Provide the [x, y] coordinate of the cell's center where the given text is located.  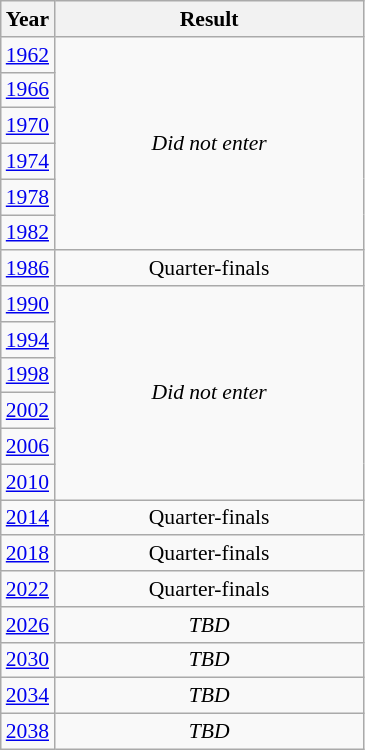
2018 [28, 554]
2034 [28, 696]
2038 [28, 732]
1966 [28, 90]
2006 [28, 447]
2026 [28, 625]
1998 [28, 375]
Year [28, 19]
2014 [28, 518]
2010 [28, 482]
2030 [28, 660]
1994 [28, 340]
1986 [28, 269]
2022 [28, 589]
1970 [28, 126]
1978 [28, 197]
1990 [28, 304]
1982 [28, 233]
1962 [28, 55]
Result [209, 19]
1974 [28, 162]
2002 [28, 411]
